Locate the cell with the specified text and output its [x, y] center coordinate. 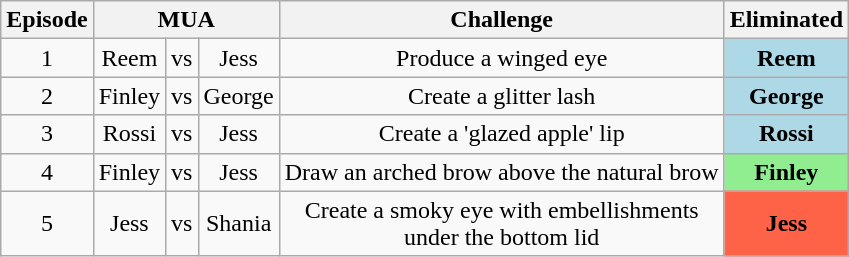
Produce a winged eye [502, 58]
3 [47, 134]
Create a glitter lash [502, 96]
2 [47, 96]
Episode [47, 20]
Create a smoky eye with embellishmentsunder the bottom lid [502, 224]
4 [47, 172]
Eliminated [786, 20]
Draw an arched brow above the natural brow [502, 172]
Challenge [502, 20]
5 [47, 224]
Shania [238, 224]
MUA [186, 20]
Create a 'glazed apple' lip [502, 134]
1 [47, 58]
